Capture the cell that displays the provided text and extract its (x, y) central coordinate. 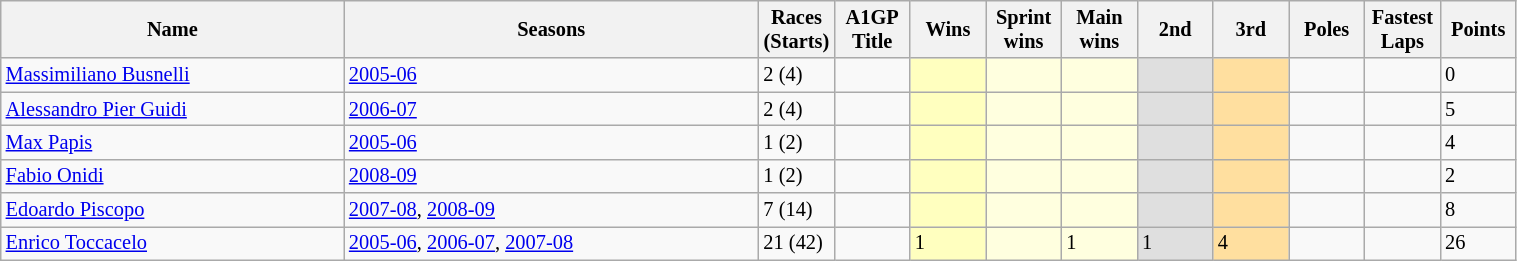
FastestLaps (1403, 29)
Alessandro Pier Guidi (172, 109)
Seasons (552, 29)
Sprintwins (1024, 29)
2nd (1175, 29)
7 (14) (797, 210)
Wins (948, 29)
Enrico Toccacelo (172, 243)
Races(Starts) (797, 29)
Edoardo Piscopo (172, 210)
2007-08, 2008-09 (552, 210)
3rd (1251, 29)
2006-07 (552, 109)
21 (42) (797, 243)
0 (1478, 75)
Mainwins (1100, 29)
Max Papis (172, 142)
A1GP Title (872, 29)
Points (1478, 29)
Fabio Onidi (172, 176)
Name (172, 29)
Massimiliano Busnelli (172, 75)
5 (1478, 109)
Poles (1327, 29)
2005-06, 2006-07, 2007-08 (552, 243)
8 (1478, 210)
26 (1478, 243)
2008-09 (552, 176)
2 (1478, 176)
